For the text-containing cell, return its midpoint in [X, Y] coordinate format. 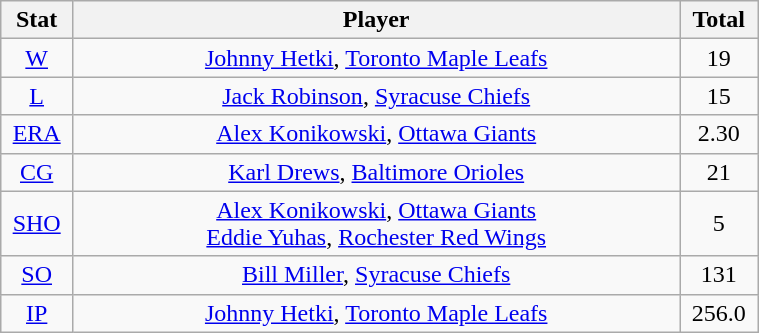
SHO [37, 224]
131 [719, 275]
W [37, 58]
Total [719, 20]
Alex Konikowski, Ottawa Giants Eddie Yuhas, Rochester Red Wings [376, 224]
IP [37, 313]
L [37, 96]
ERA [37, 134]
Jack Robinson, Syracuse Chiefs [376, 96]
Player [376, 20]
5 [719, 224]
15 [719, 96]
Alex Konikowski, Ottawa Giants [376, 134]
2.30 [719, 134]
256.0 [719, 313]
CG [37, 172]
Bill Miller, Syracuse Chiefs [376, 275]
Stat [37, 20]
21 [719, 172]
SO [37, 275]
Karl Drews, Baltimore Orioles [376, 172]
19 [719, 58]
